Return (x, y) of the center of cell containing provided text 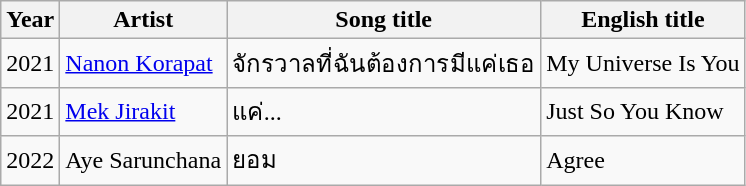
2022 (30, 160)
Mek Jirakit (144, 112)
Year (30, 20)
Agree (643, 160)
จักรวาลที่ฉันต้องการมีแค่เธอ (384, 64)
English title (643, 20)
แค่... (384, 112)
My Universe Is You (643, 64)
ยอม (384, 160)
Artist (144, 20)
Nanon Korapat (144, 64)
Aye Sarunchana (144, 160)
Song title (384, 20)
Just So You Know (643, 112)
